Locate the cell with the specified text and output its [X, Y] center coordinate. 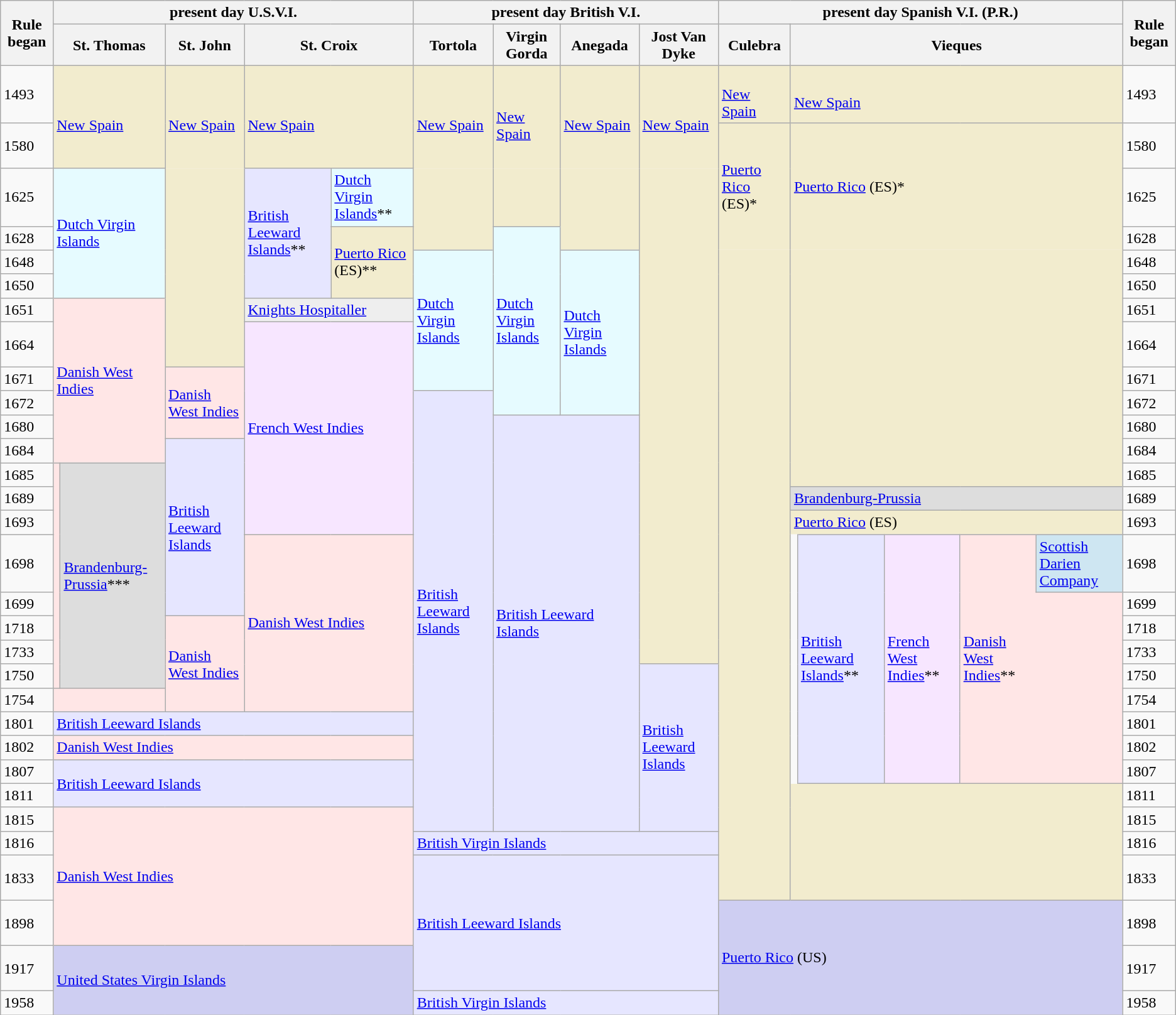
Puerto Rico (US) [920, 957]
Brandenburg-Prussia*** [113, 575]
St. Thomas [109, 45]
Virgin Gorda [526, 45]
Scottish Darien Company [1079, 563]
Anegada [599, 45]
Jost Van Dyke [678, 45]
St. John [205, 45]
Dutch Virgin Islands** [372, 197]
Culebra [754, 45]
United States Virgin Islands [234, 980]
present day U.S.V.I. [234, 13]
Danish West Indies** [998, 659]
Knights Hospitaller [329, 310]
French West Indies** [922, 659]
present day British V.I. [565, 13]
Puerto Rico (ES)** [372, 262]
Vieques [956, 45]
Brandenburg-Prussia [956, 499]
present day Spanish V.I. (P.R.) [920, 13]
Tortola [453, 45]
Puerto Rico (ES) [956, 523]
French West Indies [329, 428]
St. Croix [329, 45]
